From the cell containing the given text, extract its center point as [x, y] coordinate. 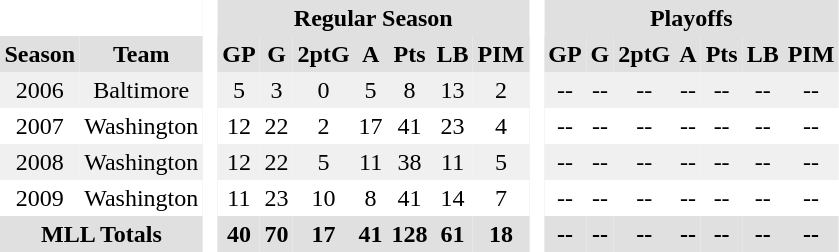
2009 [40, 198]
4 [501, 126]
61 [452, 234]
Regular Season [374, 18]
Team [142, 54]
Playoffs [692, 18]
128 [410, 234]
13 [452, 90]
3 [276, 90]
40 [239, 234]
7 [501, 198]
10 [324, 198]
MLL Totals [102, 234]
38 [410, 162]
2007 [40, 126]
Baltimore [142, 90]
18 [501, 234]
70 [276, 234]
2006 [40, 90]
2008 [40, 162]
14 [452, 198]
Season [40, 54]
0 [324, 90]
